Return the [X, Y] coordinate for the center point of the cell that contains the specified text.  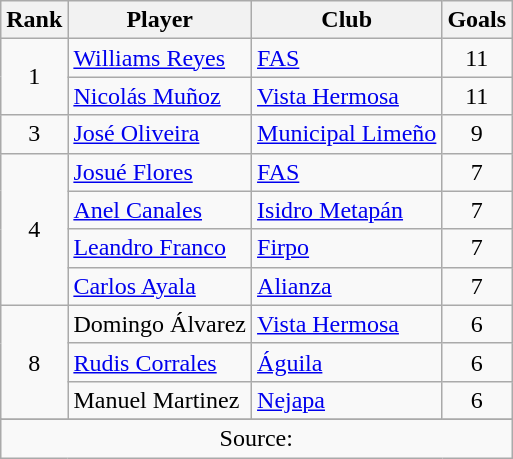
8 [34, 362]
Carlos Ayala [160, 286]
Source: [256, 438]
Águila [347, 362]
Municipal Limeño [347, 134]
Alianza [347, 286]
1 [34, 77]
Williams Reyes [160, 58]
José Oliveira [160, 134]
9 [477, 134]
Nicolás Muñoz [160, 96]
Club [347, 20]
Firpo [347, 248]
Goals [477, 20]
Rudis Corrales [160, 362]
3 [34, 134]
Anel Canales [160, 210]
Rank [34, 20]
Player [160, 20]
Leandro Franco [160, 248]
Isidro Metapán [347, 210]
Domingo Álvarez [160, 324]
Nejapa [347, 400]
Manuel Martinez [160, 400]
Josué Flores [160, 172]
4 [34, 229]
